Scan for the cell matching the given text and deliver its [X, Y] coordinate at center. 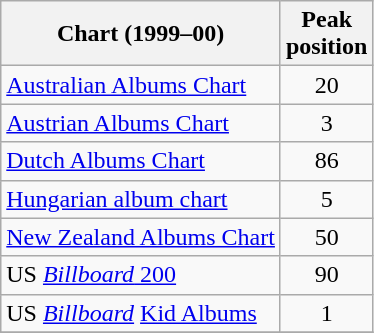
5 [326, 199]
US Billboard Kid Albums [141, 313]
3 [326, 123]
50 [326, 237]
20 [326, 85]
Peakposition [326, 34]
Austrian Albums Chart [141, 123]
90 [326, 275]
86 [326, 161]
1 [326, 313]
Dutch Albums Chart [141, 161]
Chart (1999–00) [141, 34]
US Billboard 200 [141, 275]
Australian Albums Chart [141, 85]
New Zealand Albums Chart [141, 237]
Hungarian album chart [141, 199]
